From the cell containing the given text, extract its center point as [X, Y] coordinate. 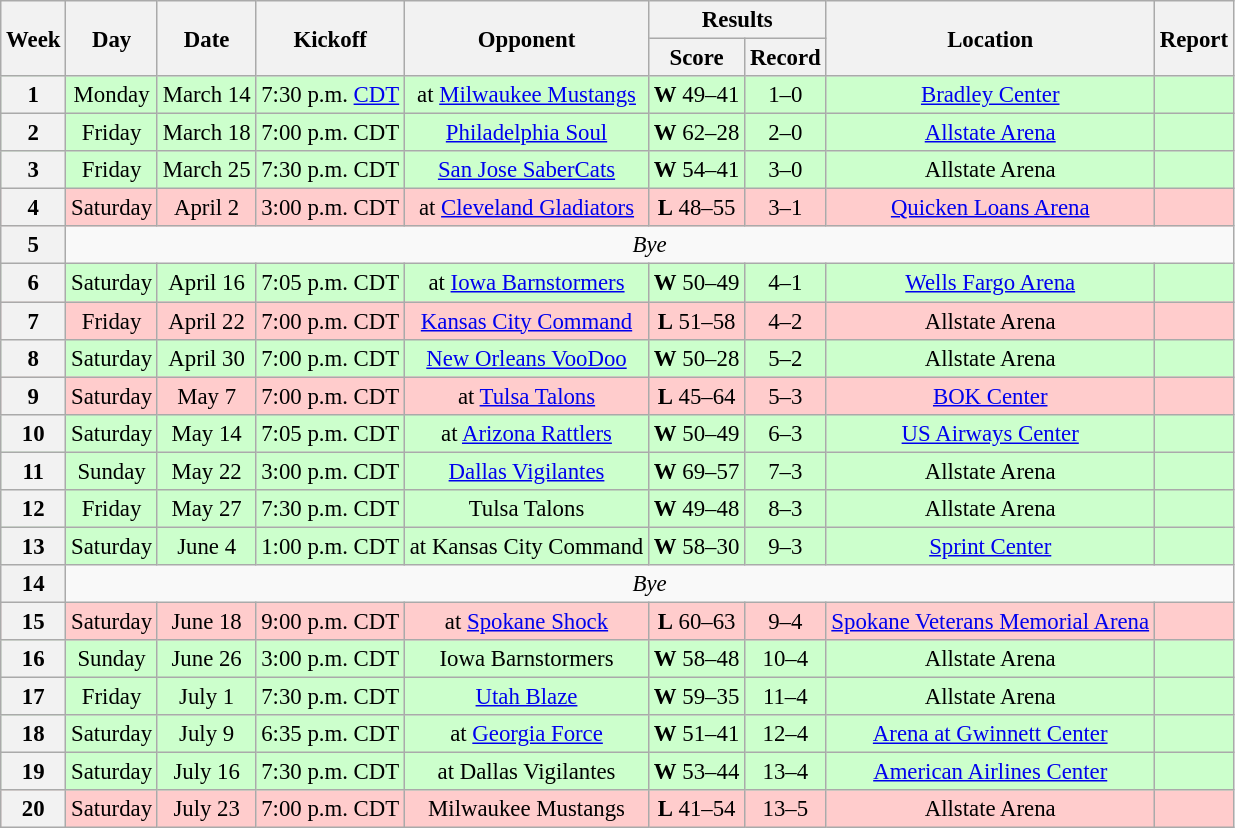
Bradley Center [990, 95]
W 58–48 [697, 659]
11 [34, 471]
10–4 [786, 659]
20 [34, 809]
at Georgia Force [526, 734]
W 49–41 [697, 95]
July 16 [206, 772]
3–1 [786, 208]
Tulsa Talons [526, 509]
W 51–41 [697, 734]
BOK Center [990, 396]
W 58–30 [697, 546]
4–1 [786, 283]
April 30 [206, 358]
April 22 [206, 321]
14 [34, 584]
Week [34, 38]
Philadelphia Soul [526, 133]
Utah Blaze [526, 697]
at Milwaukee Mustangs [526, 95]
US Airways Center [990, 433]
8 [34, 358]
Arena at Gwinnett Center [990, 734]
March 14 [206, 95]
at Cleveland Gladiators [526, 208]
10 [34, 433]
W 59–35 [697, 697]
Opponent [526, 38]
April 16 [206, 283]
6–3 [786, 433]
W 69–57 [697, 471]
W 49–48 [697, 509]
March 25 [206, 170]
May 22 [206, 471]
18 [34, 734]
Score [697, 58]
1:00 p.m. CDT [330, 546]
3–0 [786, 170]
W 62–28 [697, 133]
May 14 [206, 433]
5–2 [786, 358]
L 60–63 [697, 621]
7–3 [786, 471]
W 53–44 [697, 772]
Monday [112, 95]
L 51–58 [697, 321]
9–3 [786, 546]
5 [34, 245]
Results [738, 20]
Report [1194, 38]
4–2 [786, 321]
6 [34, 283]
Day [112, 38]
at Spokane Shock [526, 621]
at Arizona Rattlers [526, 433]
W 54–41 [697, 170]
Quicken Loans Arena [990, 208]
July 23 [206, 809]
4 [34, 208]
American Airlines Center [990, 772]
April 2 [206, 208]
Spokane Veterans Memorial Arena [990, 621]
at Kansas City Command [526, 546]
Date [206, 38]
at Tulsa Talons [526, 396]
2–0 [786, 133]
July 1 [206, 697]
16 [34, 659]
Sprint Center [990, 546]
June 18 [206, 621]
at Dallas Vigilantes [526, 772]
L 45–64 [697, 396]
19 [34, 772]
June 26 [206, 659]
17 [34, 697]
5–3 [786, 396]
11–4 [786, 697]
13–4 [786, 772]
May 7 [206, 396]
13–5 [786, 809]
Iowa Barnstormers [526, 659]
March 18 [206, 133]
W 50–28 [697, 358]
New Orleans VooDoo [526, 358]
L 48–55 [697, 208]
6:35 p.m. CDT [330, 734]
Wells Fargo Arena [990, 283]
L 41–54 [697, 809]
9 [34, 396]
San Jose SaberCats [526, 170]
12–4 [786, 734]
9:00 p.m. CDT [330, 621]
at Iowa Barnstormers [526, 283]
July 9 [206, 734]
3 [34, 170]
12 [34, 509]
Record [786, 58]
15 [34, 621]
13 [34, 546]
1–0 [786, 95]
Milwaukee Mustangs [526, 809]
9–4 [786, 621]
8–3 [786, 509]
Dallas Vigilantes [526, 471]
Kickoff [330, 38]
Kansas City Command [526, 321]
7 [34, 321]
May 27 [206, 509]
June 4 [206, 546]
Location [990, 38]
1 [34, 95]
2 [34, 133]
